Determine the (x, y) coordinate at the center of the cell enclosing the given text.  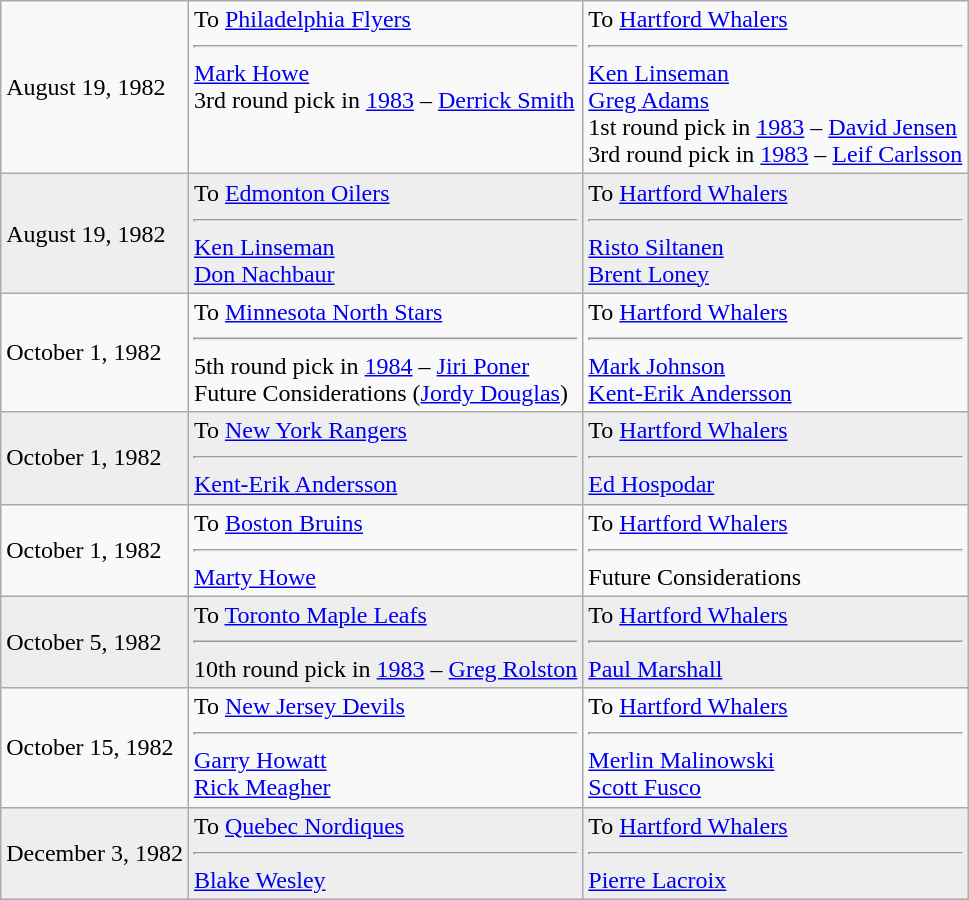
To Minnesota North Stars5th round pick in 1984 – Jiri Poner Future Considerations (Jordy Douglas) (385, 352)
October 5, 1982 (95, 642)
To Hartford WhalersEd Hospodar (776, 458)
To Hartford WhalersRisto Siltanen Brent Loney (776, 234)
To New York RangersKent-Erik Andersson (385, 458)
To Hartford WhalersFuture Considerations (776, 550)
To Hartford WhalersKen Linseman Greg Adams 1st round pick in 1983 – David Jensen 3rd round pick in 1983 – Leif Carlsson (776, 88)
To Hartford WhalersMark Johnson Kent-Erik Andersson (776, 352)
October 15, 1982 (95, 748)
To Hartford WhalersPaul Marshall (776, 642)
December 3, 1982 (95, 853)
To Philadelphia FlyersMark Howe 3rd round pick in 1983 – Derrick Smith (385, 88)
To Hartford WhalersMerlin Malinowski Scott Fusco (776, 748)
To Boston BruinsMarty Howe (385, 550)
To Quebec NordiquesBlake Wesley (385, 853)
To New Jersey DevilsGarry Howatt Rick Meagher (385, 748)
To Hartford WhalersPierre Lacroix (776, 853)
To Toronto Maple Leafs10th round pick in 1983 – Greg Rolston (385, 642)
To Edmonton OilersKen Linseman Don Nachbaur (385, 234)
